Return the [x, y] coordinate for the center point of the cell that contains the specified text.  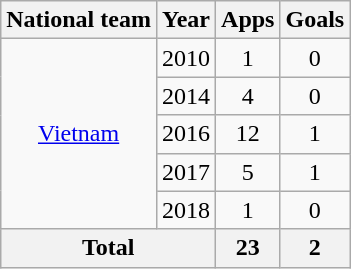
2017 [186, 172]
2014 [186, 96]
2 [315, 248]
12 [248, 134]
2018 [186, 210]
National team [79, 20]
23 [248, 248]
Apps [248, 20]
5 [248, 172]
4 [248, 96]
Total [108, 248]
2016 [186, 134]
Goals [315, 20]
2010 [186, 58]
Vietnam [79, 134]
Year [186, 20]
